Output the (x, y) coordinate of the center of the cell containing the given text.  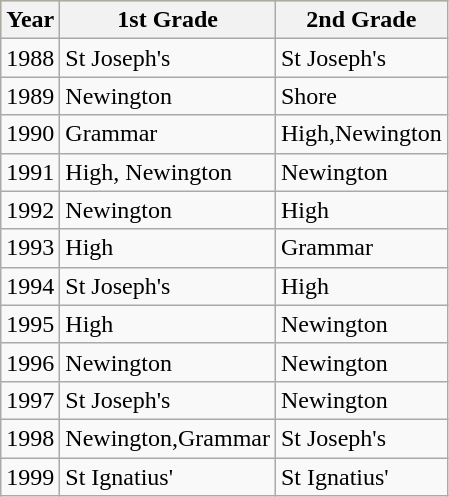
1991 (30, 172)
1992 (30, 210)
1989 (30, 96)
1994 (30, 286)
Newington,Grammar (168, 438)
1988 (30, 58)
1993 (30, 248)
1997 (30, 400)
Year (30, 20)
2nd Grade (361, 20)
1999 (30, 477)
1996 (30, 362)
1st Grade (168, 20)
Shore (361, 96)
High, Newington (168, 172)
1990 (30, 134)
High,Newington (361, 134)
1995 (30, 324)
1998 (30, 438)
